Scan for the cell matching the given text and deliver its (x, y) coordinate at center. 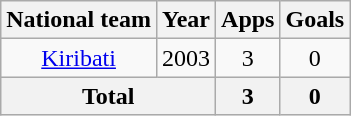
Year (186, 20)
Apps (248, 20)
2003 (186, 58)
Total (108, 96)
Goals (315, 20)
Kiribati (79, 58)
National team (79, 20)
